Provide the (x, y) coordinate of the cell's center where the given text is located.  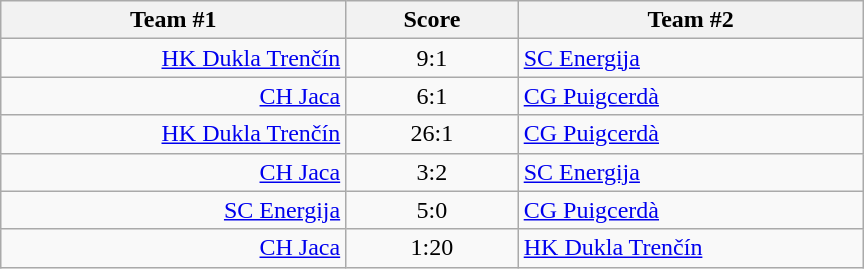
Score (432, 20)
1:20 (432, 248)
Team #1 (174, 20)
6:1 (432, 96)
9:1 (432, 58)
5:0 (432, 210)
26:1 (432, 134)
Team #2 (690, 20)
3:2 (432, 172)
